Identify which cell holds the provided text, then report its [X, Y] central coordinate. 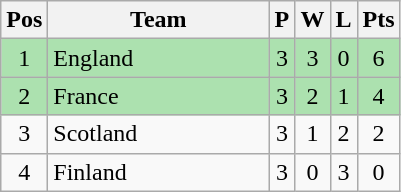
L [344, 20]
France [158, 96]
Pts [378, 20]
England [158, 58]
Pos [24, 20]
W [312, 20]
Finland [158, 172]
Scotland [158, 134]
P [282, 20]
Team [158, 20]
6 [378, 58]
